Return the (X, Y) coordinate for the center point of the cell that contains the specified text.  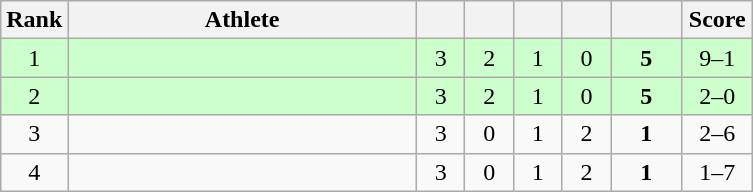
9–1 (718, 58)
4 (34, 172)
2–6 (718, 134)
1–7 (718, 172)
Rank (34, 20)
2–0 (718, 96)
Athlete (242, 20)
Score (718, 20)
